Detect which cell encompasses the target text, then output its (X, Y) center coordinate. 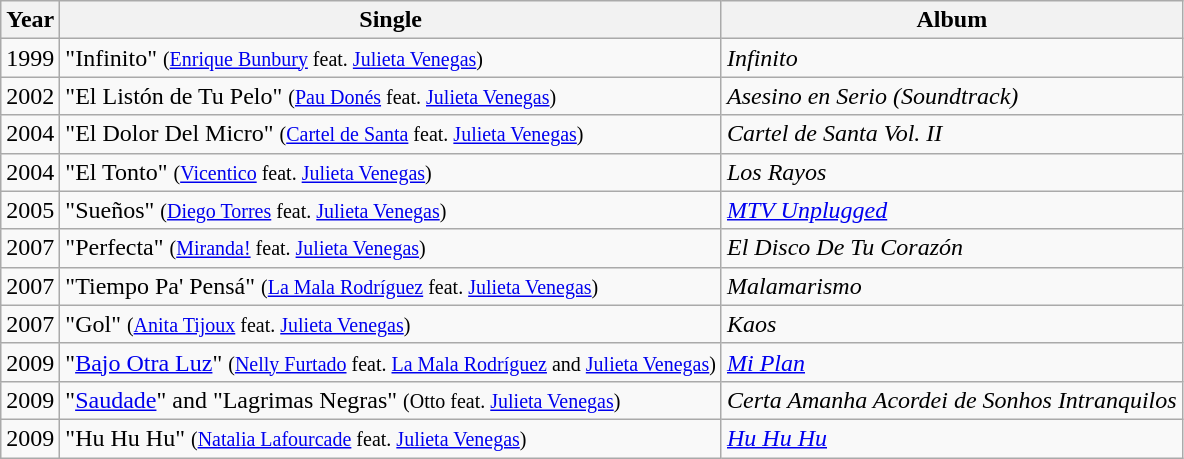
"Tiempo Pa' Pensá" (La Mala Rodríguez feat. Julieta Venegas) (391, 286)
El Disco De Tu Corazón (952, 248)
"Saudade" and "Lagrimas Negras" (Otto feat. Julieta Venegas) (391, 400)
Album (952, 20)
Single (391, 20)
MTV Unplugged (952, 210)
"El Listón de Tu Pelo" (Pau Donés feat. Julieta Venegas) (391, 96)
"Sueños" (Diego Torres feat. Julieta Venegas) (391, 210)
"Perfecta" (Miranda! feat. Julieta Venegas) (391, 248)
"Infinito" (Enrique Bunbury feat. Julieta Venegas) (391, 58)
"El Dolor Del Micro" (Cartel de Santa feat. Julieta Venegas) (391, 134)
2005 (30, 210)
Malamarismo (952, 286)
Year (30, 20)
1999 (30, 58)
Asesino en Serio (Soundtrack) (952, 96)
"Hu Hu Hu" (Natalia Lafourcade feat. Julieta Venegas) (391, 438)
2002 (30, 96)
Infinito (952, 58)
"Gol" (Anita Tijoux feat. Julieta Venegas) (391, 324)
Mi Plan (952, 362)
Hu Hu Hu (952, 438)
Los Rayos (952, 172)
"Bajo Otra Luz" (Nelly Furtado feat. La Mala Rodríguez and Julieta Venegas) (391, 362)
Certa Amanha Acordei de Sonhos Intranquilos (952, 400)
Kaos (952, 324)
Cartel de Santa Vol. II (952, 134)
"El Tonto" (Vicentico feat. Julieta Venegas) (391, 172)
